Locate the cell with the specified text and output its [x, y] center coordinate. 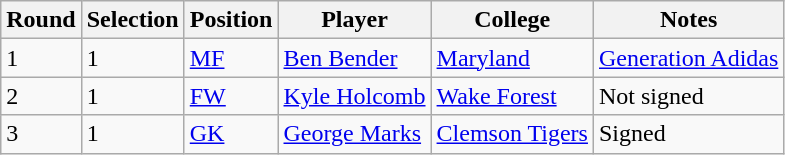
FW [231, 96]
3 [41, 134]
Kyle Holcomb [354, 96]
Wake Forest [512, 96]
GK [231, 134]
Not signed [688, 96]
MF [231, 58]
Selection [132, 20]
Maryland [512, 58]
Signed [688, 134]
Notes [688, 20]
2 [41, 96]
George Marks [354, 134]
Ben Bender [354, 58]
Position [231, 20]
Player [354, 20]
Clemson Tigers [512, 134]
Generation Adidas [688, 58]
Round [41, 20]
College [512, 20]
